Output the (x, y) coordinate of the center of the cell containing the given text.  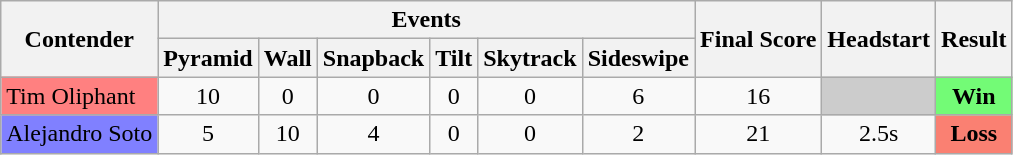
2.5s (879, 134)
16 (758, 96)
Sideswipe (638, 58)
4 (373, 134)
Result (974, 39)
Tim Oliphant (80, 96)
Tilt (454, 58)
2 (638, 134)
21 (758, 134)
Alejandro Soto (80, 134)
Loss (974, 134)
Win (974, 96)
6 (638, 96)
Final Score (758, 39)
Snapback (373, 58)
Headstart (879, 39)
Skytrack (530, 58)
Contender (80, 39)
5 (208, 134)
Events (426, 20)
Pyramid (208, 58)
Wall (288, 58)
